Provide the (x, y) coordinate of the cell's center where the given text is located.  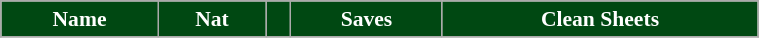
Name (80, 19)
Saves (367, 19)
Clean Sheets (600, 19)
Nat (212, 19)
